Return the [x, y] coordinate for the center point of the cell that contains the specified text.  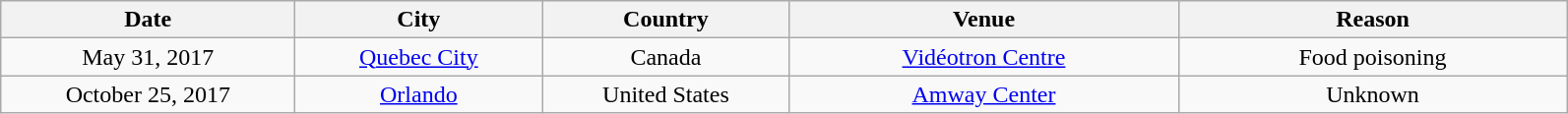
United States [665, 94]
Amway Center [984, 94]
Country [665, 20]
Food poisoning [1372, 57]
Canada [665, 57]
Vidéotron Centre [984, 57]
Venue [984, 20]
Date [148, 20]
Reason [1372, 20]
Orlando [419, 94]
May 31, 2017 [148, 57]
City [419, 20]
October 25, 2017 [148, 94]
Unknown [1372, 94]
Quebec City [419, 57]
